From the cell containing the given text, extract its center point as (X, Y) coordinate. 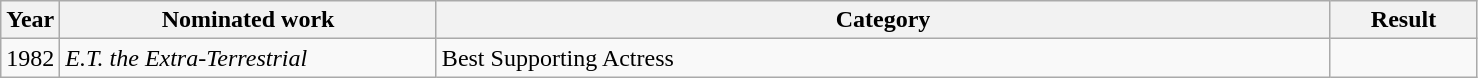
1982 (30, 58)
Category (882, 20)
Nominated work (248, 20)
Year (30, 20)
Result (1404, 20)
Best Supporting Actress (882, 58)
E.T. the Extra-Terrestrial (248, 58)
